Provide the (x, y) coordinate of the cell's center where the given text is located.  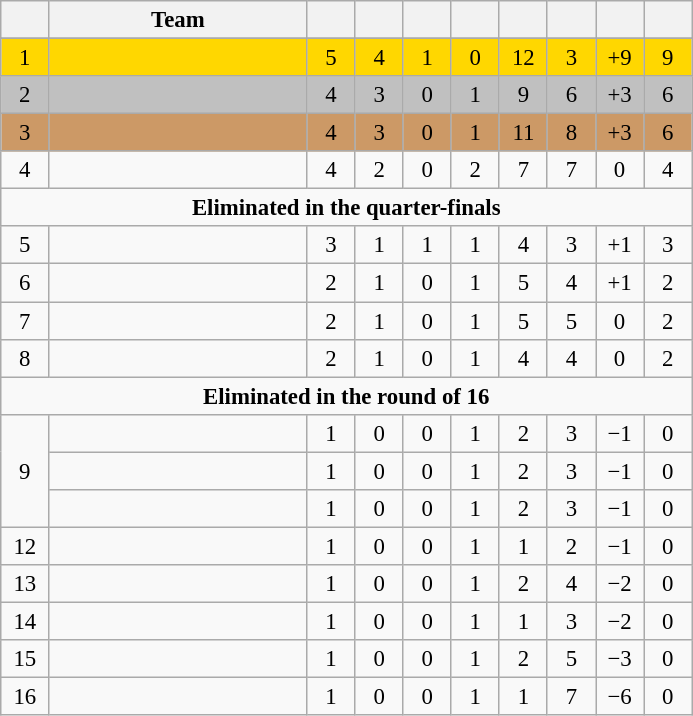
Team (178, 20)
−6 (620, 697)
14 (25, 621)
11 (523, 133)
15 (25, 659)
+9 (620, 58)
Eliminated in the round of 16 (346, 396)
13 (25, 584)
Eliminated in the quarter-finals (346, 208)
−3 (620, 659)
16 (25, 697)
